Return (X, Y) of the center of cell containing provided text 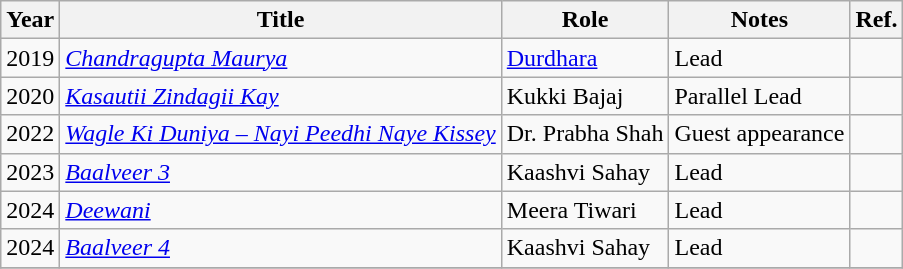
Role (585, 20)
Meera Tiwari (585, 210)
2023 (30, 172)
Ref. (876, 20)
Title (280, 20)
Kasautii Zindagii Kay (280, 96)
2019 (30, 58)
2022 (30, 134)
Year (30, 20)
Guest appearance (760, 134)
2020 (30, 96)
Notes (760, 20)
Dr. Prabha Shah (585, 134)
Baalveer 3 (280, 172)
Durdhara (585, 58)
Wagle Ki Duniya – Nayi Peedhi Naye Kissey (280, 134)
Chandragupta Maurya (280, 58)
Parallel Lead (760, 96)
Kukki Bajaj (585, 96)
Baalveer 4 (280, 248)
Deewani (280, 210)
